Return (X, Y) of the center of cell containing provided text 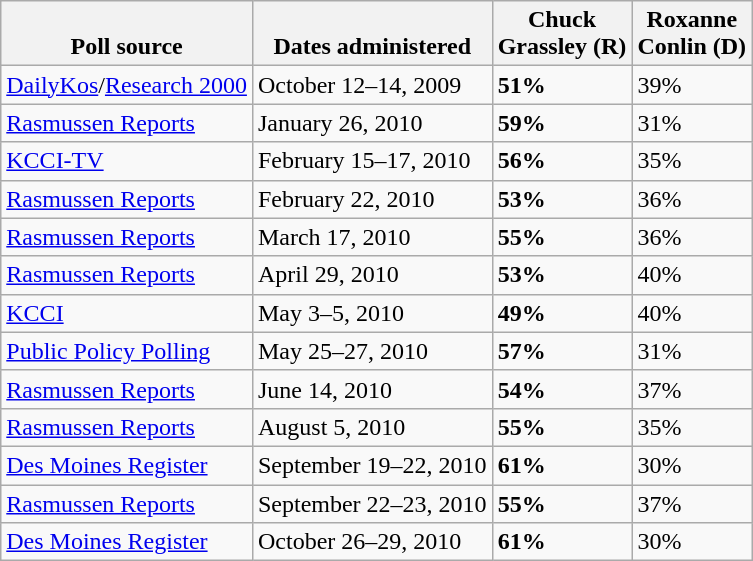
56% (562, 161)
Poll source (127, 34)
57% (562, 351)
October 26–29, 2010 (372, 542)
KCCI-TV (127, 161)
54% (562, 389)
Public Policy Polling (127, 351)
May 25–27, 2010 (372, 351)
March 17, 2010 (372, 237)
August 5, 2010 (372, 427)
RoxanneConlin (D) (692, 34)
February 15–17, 2010 (372, 161)
April 29, 2010 (372, 275)
Dates administered (372, 34)
ChuckGrassley (R) (562, 34)
September 22–23, 2010 (372, 503)
KCCI (127, 313)
October 12–14, 2009 (372, 85)
June 14, 2010 (372, 389)
49% (562, 313)
59% (562, 123)
39% (692, 85)
September 19–22, 2010 (372, 465)
February 22, 2010 (372, 199)
DailyKos/Research 2000 (127, 85)
51% (562, 85)
January 26, 2010 (372, 123)
May 3–5, 2010 (372, 313)
